Capture the cell that displays the provided text and extract its (X, Y) central coordinate. 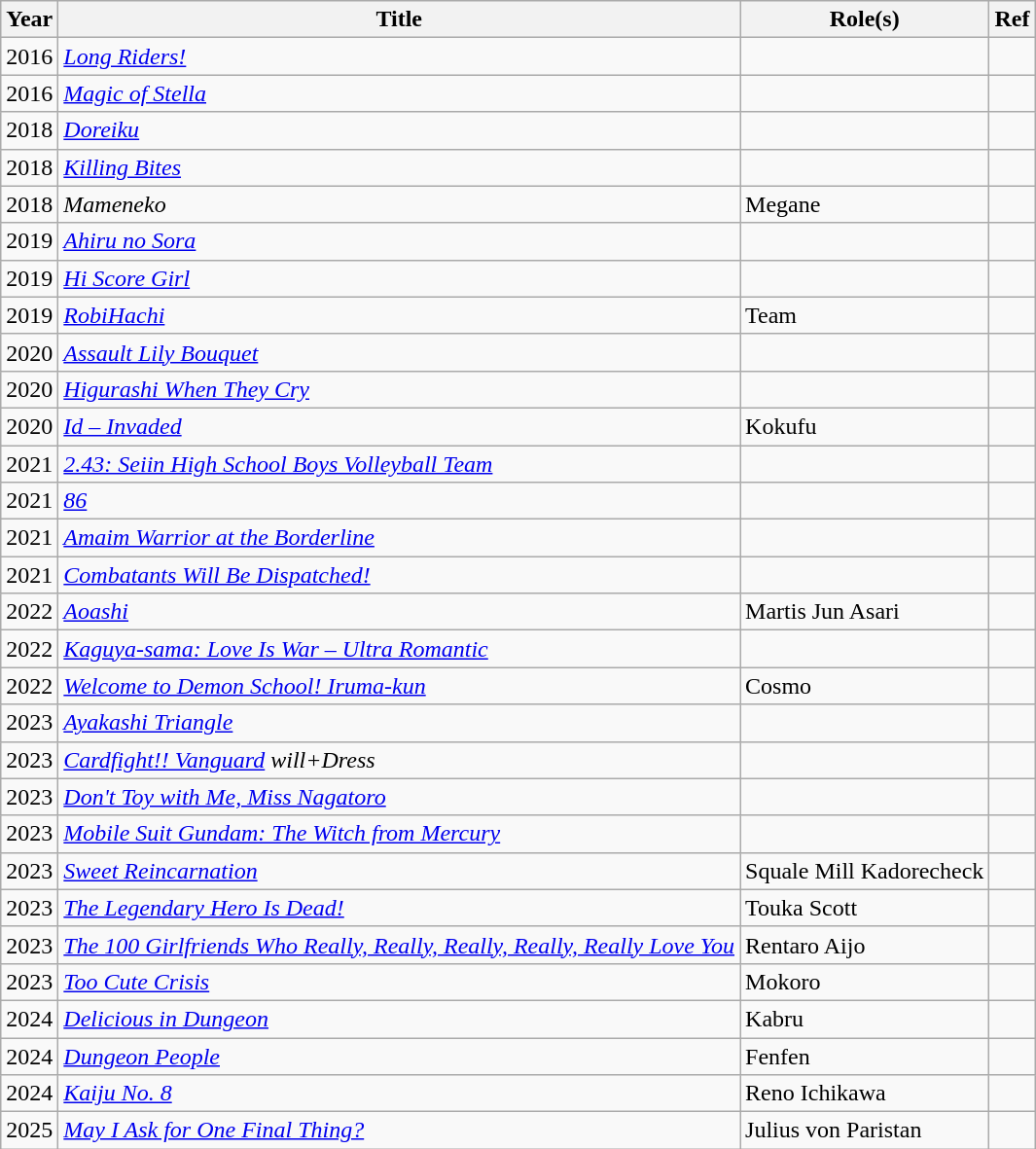
Mobile Suit Gundam: The Witch from Mercury (399, 834)
Touka Scott (865, 908)
The 100 Girlfriends Who Really, Really, Really, Really, Really Love You (399, 945)
Role(s) (865, 19)
Higurashi When They Cry (399, 389)
Megane (865, 204)
Too Cute Crisis (399, 982)
Martis Jun Asari (865, 612)
Welcome to Demon School! Iruma-kun (399, 686)
Long Riders! (399, 56)
2.43: Seiin High School Boys Volleyball Team (399, 464)
Cardfight!! Vanguard will+Dress (399, 760)
Team (865, 315)
Title (399, 19)
RobiHachi (399, 315)
Assault Lily Bouquet (399, 352)
Mameneko (399, 204)
Julius von Paristan (865, 1131)
Delicious in Dungeon (399, 1019)
Rentaro Aijo (865, 945)
Year (29, 19)
Kokufu (865, 426)
Id – Invaded (399, 426)
2025 (29, 1131)
Ayakashi Triangle (399, 723)
Cosmo (865, 686)
The Legendary Hero Is Dead! (399, 908)
Dungeon People (399, 1056)
Ahiru no Sora (399, 241)
Amaim Warrior at the Borderline (399, 538)
Reno Ichikawa (865, 1094)
May I Ask for One Final Thing? (399, 1131)
Aoashi (399, 612)
Kaguya-sama: Love Is War – Ultra Romantic (399, 649)
Combatants Will Be Dispatched! (399, 575)
Ref (1012, 19)
Kabru (865, 1019)
Squale Mill Kadorecheck (865, 871)
Hi Score Girl (399, 278)
Mokoro (865, 982)
86 (399, 501)
Fenfen (865, 1056)
Magic of Stella (399, 93)
Kaiju No. 8 (399, 1094)
Killing Bites (399, 167)
Doreiku (399, 130)
Don't Toy with Me, Miss Nagatoro (399, 797)
Sweet Reincarnation (399, 871)
